From the cell containing the given text, extract its center point as (x, y) coordinate. 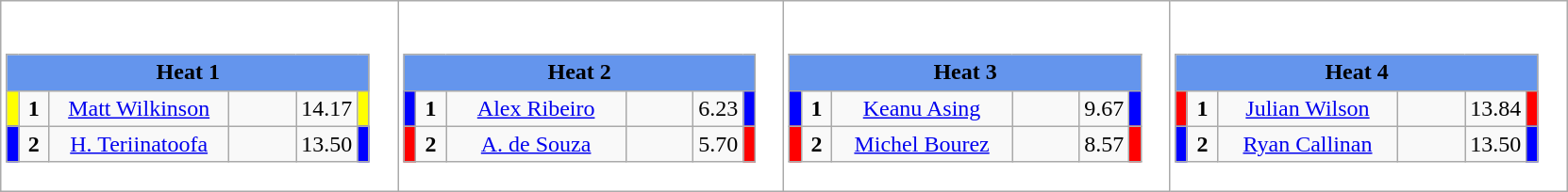
5.70 (719, 144)
14.17 (326, 108)
Heat 1 (188, 72)
Heat 4 (1357, 72)
Michel Bourez (923, 144)
Matt Wilkinson (140, 108)
6.23 (719, 108)
8.57 (1104, 144)
H. Teriinatoofa (140, 144)
13.84 (1496, 108)
Heat 4 1 Julian Wilson 13.84 2 Ryan Callinan 13.50 (1368, 96)
9.67 (1104, 108)
Heat 2 1 Alex Ribeiro 6.23 2 A. de Souza 5.70 (591, 96)
Heat 3 1 Keanu Asing 9.67 2 Michel Bourez 8.57 (977, 96)
Alex Ribeiro (536, 108)
Heat 1 1 Matt Wilkinson 14.17 2 H. Teriinatoofa 13.50 (200, 96)
Heat 2 (579, 72)
Keanu Asing (923, 108)
Julian Wilson (1308, 108)
A. de Souza (536, 144)
Heat 3 (965, 72)
Ryan Callinan (1308, 144)
